Return the (X, Y) coordinate for the center point of the cell that contains the specified text.  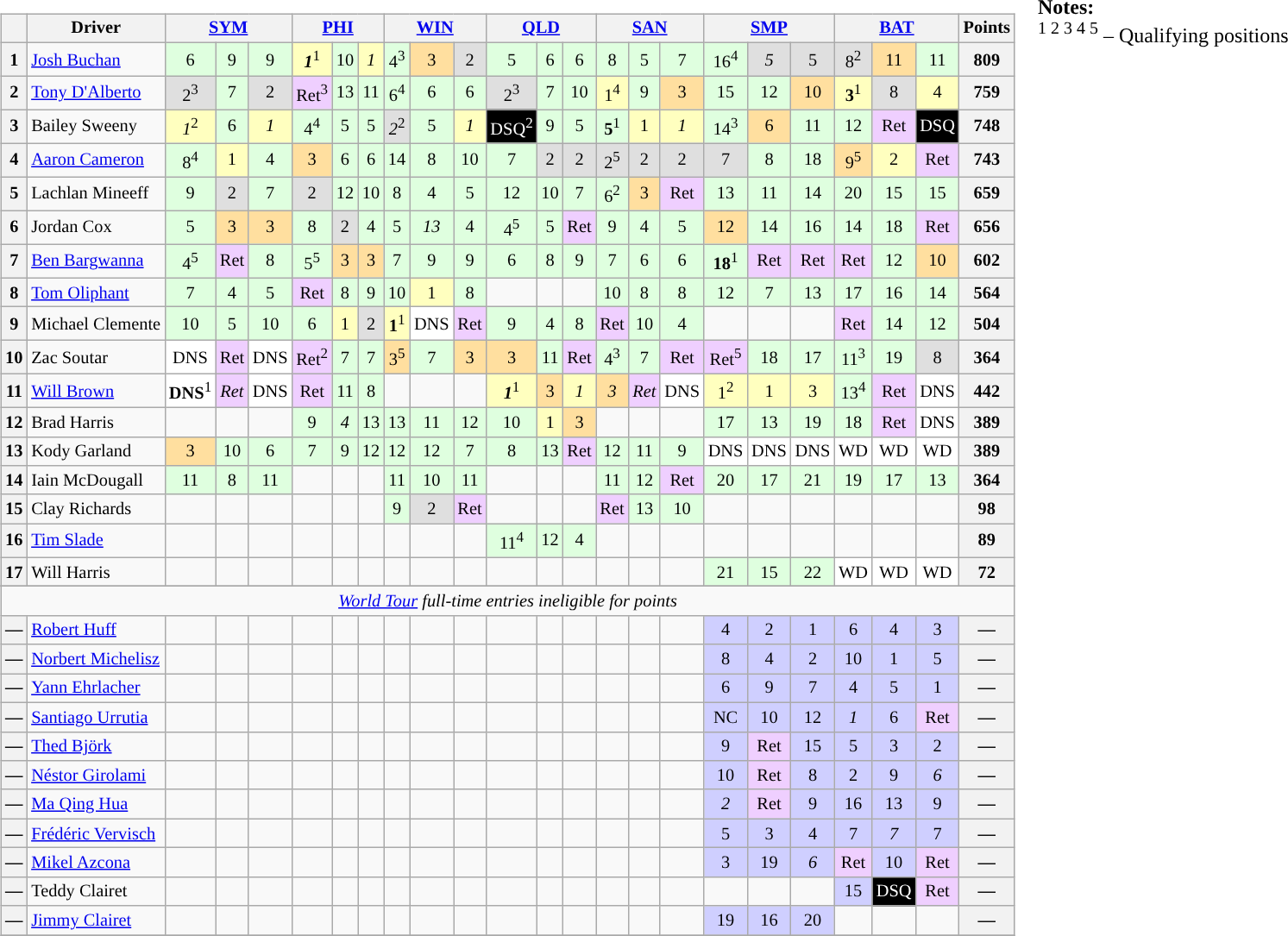
Iain McDougall (96, 481)
Points (987, 28)
134 (853, 392)
Mikel Azcona (96, 863)
504 (987, 324)
Zac Soutar (96, 357)
DNS1 (190, 392)
Michael Clemente (96, 324)
Aaron Cameron (96, 160)
Thed Björk (96, 746)
Teddy Clairet (96, 891)
55 (311, 261)
31 (853, 93)
62 (613, 193)
BAT (897, 28)
Néstor Girolami (96, 776)
72 (987, 572)
Kody Garland (96, 451)
Will Brown (96, 392)
143 (726, 126)
95 (853, 160)
Driver (96, 28)
Santiago Urrutia (96, 717)
602 (987, 261)
Ret3 (311, 93)
809 (987, 59)
NC (726, 717)
25 (613, 160)
Jimmy Clairet (96, 920)
113 (853, 357)
PHI (338, 28)
Josh Buchan (96, 59)
748 (987, 126)
442 (987, 392)
743 (987, 160)
QLD (542, 28)
Brad Harris (96, 422)
Robert Huff (96, 630)
Ma Qing Hua (96, 804)
181 (726, 261)
Yann Ehrlacher (96, 688)
84 (190, 160)
564 (987, 292)
35 (397, 357)
SMP (770, 28)
Clay Richards (96, 509)
114 (512, 540)
Will Harris (96, 572)
Norbert Michelisz (96, 659)
82 (853, 59)
WIN (435, 28)
Tony D'Alberto (96, 93)
659 (987, 193)
Jordan Cox (96, 228)
Lachlan Mineeff (96, 193)
44 (311, 126)
Ret2 (311, 357)
Frédéric Vervisch (96, 833)
164 (726, 59)
Bailey Sweeny (96, 126)
Ben Bargwanna (96, 261)
SYM (228, 28)
Ret5 (726, 357)
SAN (650, 28)
Tim Slade (96, 540)
64 (397, 93)
51 (613, 126)
656 (987, 228)
98 (987, 509)
Tom Oliphant (96, 292)
DSQ2 (512, 126)
World Tour full-time entries ineligible for points (507, 601)
759 (987, 93)
89 (987, 540)
